Provide the [X, Y] coordinate of the cell's center where the given text is located.  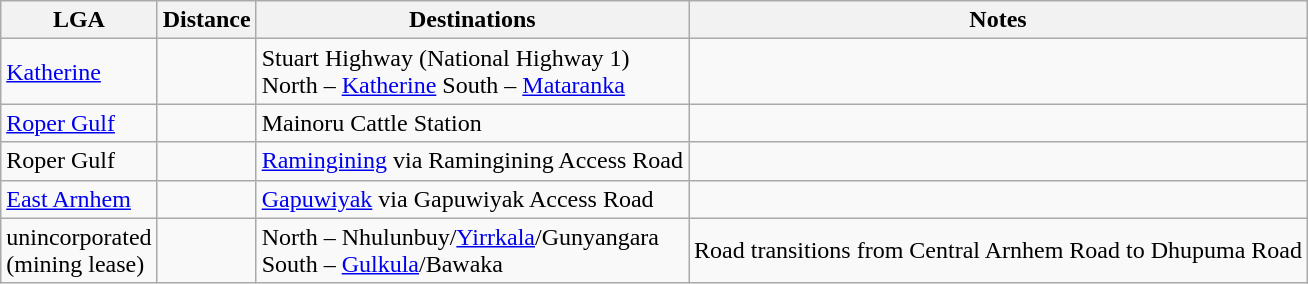
Ramingining via Ramingining Access Road [472, 161]
Stuart Highway (National Highway 1)North – Katherine South – Mataranka [472, 72]
Destinations [472, 20]
East Arnhem [79, 199]
Katherine [79, 72]
Distance [206, 20]
unincorporated(mining lease) [79, 250]
North – Nhulunbuy/Yirrkala/GunyangaraSouth – Gulkula/Bawaka [472, 250]
Notes [998, 20]
Gapuwiyak via Gapuwiyak Access Road [472, 199]
Mainoru Cattle Station [472, 123]
LGA [79, 20]
Road transitions from Central Arnhem Road to Dhupuma Road [998, 250]
